Return (x, y) of the center of cell containing provided text 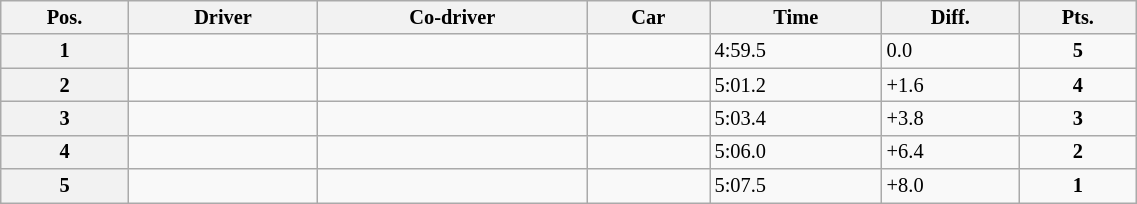
+3.8 (950, 118)
Diff. (950, 17)
Pos. (65, 17)
+6.4 (950, 152)
Driver (223, 17)
Car (648, 17)
5:07.5 (796, 186)
+1.6 (950, 85)
Time (796, 17)
+8.0 (950, 186)
5:01.2 (796, 85)
5:06.0 (796, 152)
5:03.4 (796, 118)
Pts. (1078, 17)
Co-driver (452, 17)
0.0 (950, 51)
4:59.5 (796, 51)
